From the cell containing the given text, extract its center point as [x, y] coordinate. 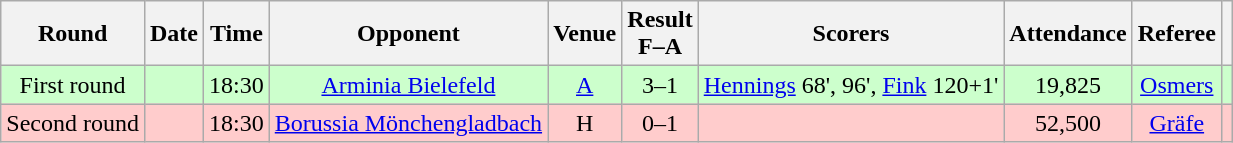
Round [73, 34]
Arminia Bielefeld [408, 85]
Referee [1176, 34]
0–1 [660, 123]
Date [174, 34]
Scorers [851, 34]
Second round [73, 123]
52,500 [1068, 123]
Osmers [1176, 85]
Venue [585, 34]
First round [73, 85]
Time [237, 34]
Hennings 68', 96', Fink 120+1' [851, 85]
Borussia Mönchengladbach [408, 123]
3–1 [660, 85]
Attendance [1068, 34]
19,825 [1068, 85]
ResultF–A [660, 34]
Gräfe [1176, 123]
Opponent [408, 34]
H [585, 123]
A [585, 85]
